Determine the [X, Y] coordinate at the center of the cell enclosing the given text.  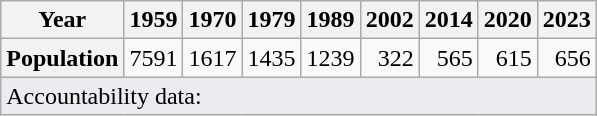
1435 [272, 58]
1979 [272, 20]
Accountability data: [299, 96]
2002 [390, 20]
2020 [508, 20]
615 [508, 58]
7591 [154, 58]
Population [62, 58]
1617 [212, 58]
1959 [154, 20]
Year [62, 20]
322 [390, 58]
2023 [566, 20]
2014 [448, 20]
1970 [212, 20]
565 [448, 58]
1989 [330, 20]
656 [566, 58]
1239 [330, 58]
